Pinpoint the cell where the given text exists, returning its (x, y) midpoint coordinate. 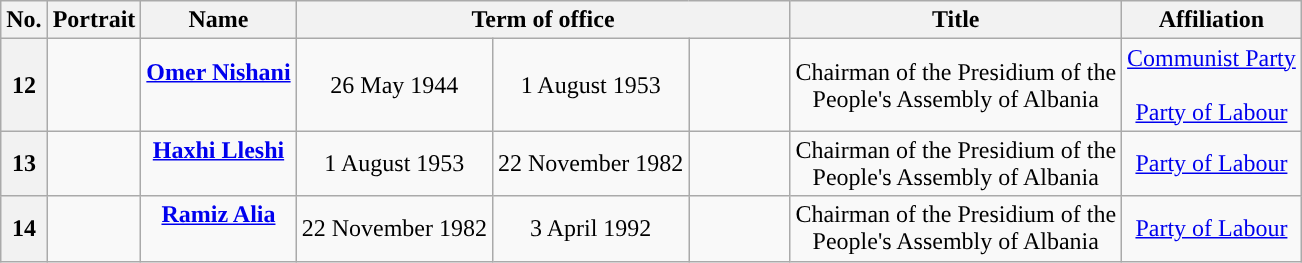
Title (956, 20)
12 (24, 85)
No. (24, 20)
Haxhi Lleshi (218, 164)
Name (218, 20)
13 (24, 164)
Term of office (543, 20)
Portrait (94, 20)
Affiliation (1212, 20)
3 April 1992 (590, 228)
Omer Nishani (218, 85)
14 (24, 228)
Communist PartyParty of Labour (1212, 85)
Ramiz Alia (218, 228)
26 May 1944 (394, 85)
